For the text-containing cell, return its midpoint in (X, Y) coordinate format. 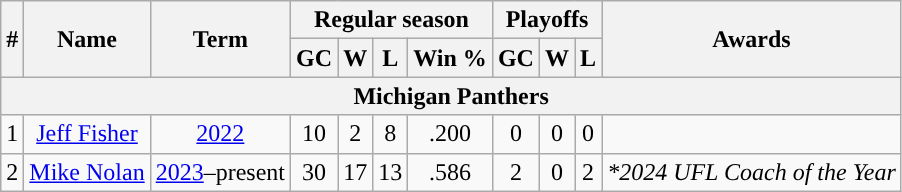
Regular season (392, 20)
8 (390, 134)
13 (390, 172)
1 (12, 134)
*2024 UFL Coach of the Year (752, 172)
Win % (450, 58)
2022 (220, 134)
Mike Nolan (87, 172)
# (12, 39)
Name (87, 39)
.586 (450, 172)
.200 (450, 134)
10 (314, 134)
30 (314, 172)
Michigan Panthers (452, 96)
17 (356, 172)
Playoffs (546, 20)
Term (220, 39)
2023–present (220, 172)
Awards (752, 39)
Jeff Fisher (87, 134)
